Output the [x, y] coordinate of the center of the cell containing the given text.  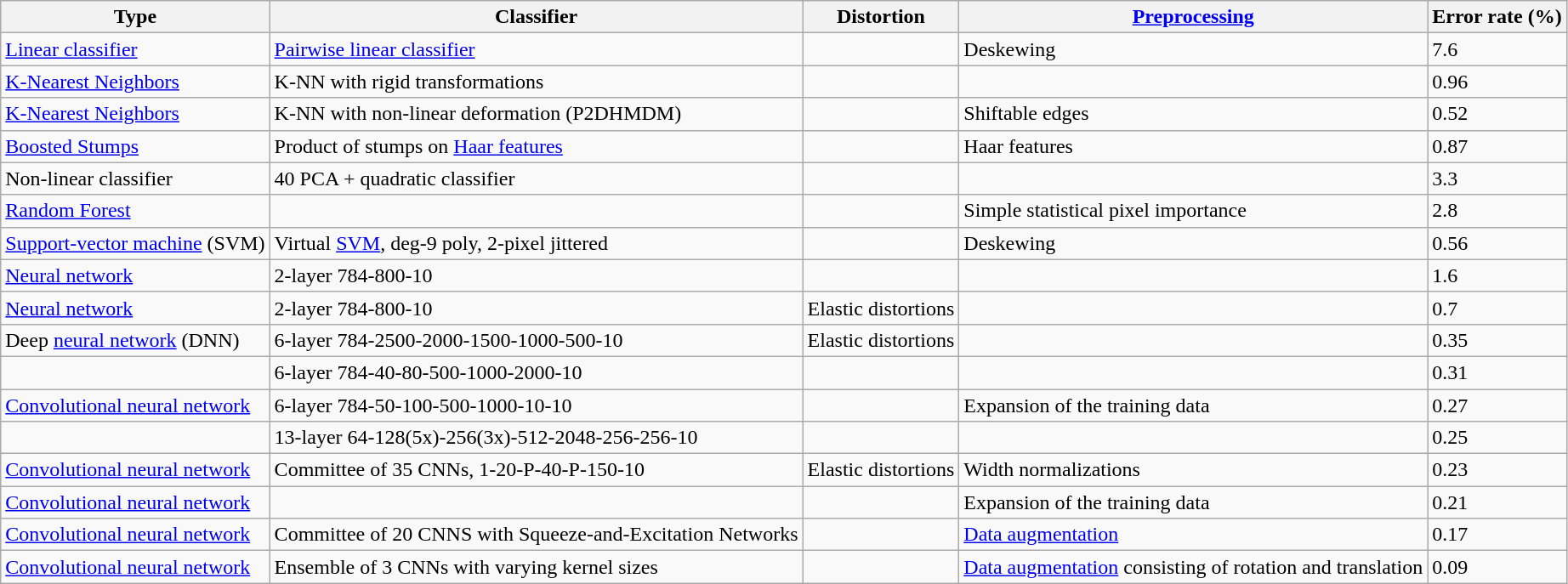
40 PCA + quadratic classifier [536, 179]
0.25 [1497, 438]
2.8 [1497, 211]
1.6 [1497, 275]
Type [135, 17]
0.09 [1497, 567]
K-NN with non-linear deformation (P2DHMDM) [536, 114]
Ensemble of 3 CNNs with varying kernel sizes [536, 567]
6-layer 784-50-100-500-1000-10-10 [536, 405]
Non-linear classifier [135, 179]
Shiftable edges [1194, 114]
Preprocessing [1194, 17]
0.23 [1497, 470]
0.31 [1497, 372]
6-layer 784-2500-2000-1500-1000-500-10 [536, 340]
0.87 [1497, 146]
Boosted Stumps [135, 146]
Support-vector machine (SVM) [135, 243]
Distortion [881, 17]
Product of stumps on Haar features [536, 146]
0.7 [1497, 308]
7.6 [1497, 49]
13-layer 64-128(5x)-256(3x)-512-2048-256-256-10 [536, 438]
0.21 [1497, 502]
Random Forest [135, 211]
Haar features [1194, 146]
Error rate (%) [1497, 17]
Pairwise linear classifier [536, 49]
6-layer 784-40-80-500-1000-2000-10 [536, 372]
0.56 [1497, 243]
Simple statistical pixel importance [1194, 211]
Width normalizations [1194, 470]
0.52 [1497, 114]
K-NN with rigid transformations [536, 82]
Linear classifier [135, 49]
Virtual SVM, deg-9 poly, 2-pixel jittered [536, 243]
0.17 [1497, 535]
Deep neural network (DNN) [135, 340]
0.96 [1497, 82]
0.27 [1497, 405]
Data augmentation consisting of rotation and translation [1194, 567]
0.35 [1497, 340]
Committee of 20 CNNS with Squeeze-and-Excitation Networks [536, 535]
3.3 [1497, 179]
Committee of 35 CNNs, 1-20-P-40-P-150-10 [536, 470]
Data augmentation [1194, 535]
Classifier [536, 17]
